Output the (x, y) coordinate of the center of the cell containing the given text.  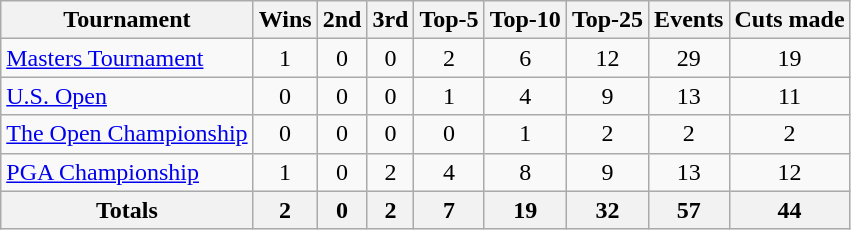
U.S. Open (127, 96)
Masters Tournament (127, 58)
2nd (342, 20)
Events (689, 20)
6 (525, 58)
11 (790, 96)
Top-10 (525, 20)
PGA Championship (127, 172)
29 (689, 58)
Tournament (127, 20)
3rd (390, 20)
8 (525, 172)
Wins (285, 20)
Top-25 (607, 20)
57 (689, 210)
Top-5 (449, 20)
The Open Championship (127, 134)
32 (607, 210)
7 (449, 210)
44 (790, 210)
Totals (127, 210)
Cuts made (790, 20)
